Extract the (x, y) coordinate from the center of the cell holding the provided text.  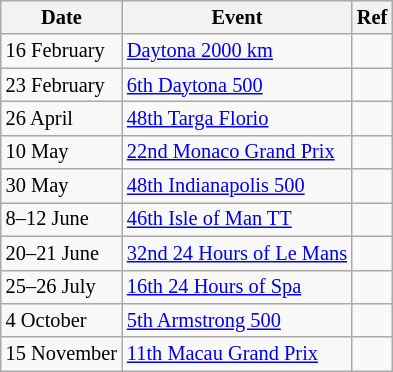
Date (62, 17)
22nd Monaco Grand Prix (237, 152)
32nd 24 Hours of Le Mans (237, 253)
16 February (62, 51)
16th 24 Hours of Spa (237, 287)
5th Armstrong 500 (237, 320)
Ref (372, 17)
20–21 June (62, 253)
46th Isle of Man TT (237, 219)
48th Targa Florio (237, 118)
Event (237, 17)
48th Indianapolis 500 (237, 186)
26 April (62, 118)
8–12 June (62, 219)
25–26 July (62, 287)
10 May (62, 152)
6th Daytona 500 (237, 85)
23 February (62, 85)
4 October (62, 320)
15 November (62, 354)
11th Macau Grand Prix (237, 354)
Daytona 2000 km (237, 51)
30 May (62, 186)
